Provide the (X, Y) coordinate of the cell's center where the given text is located.  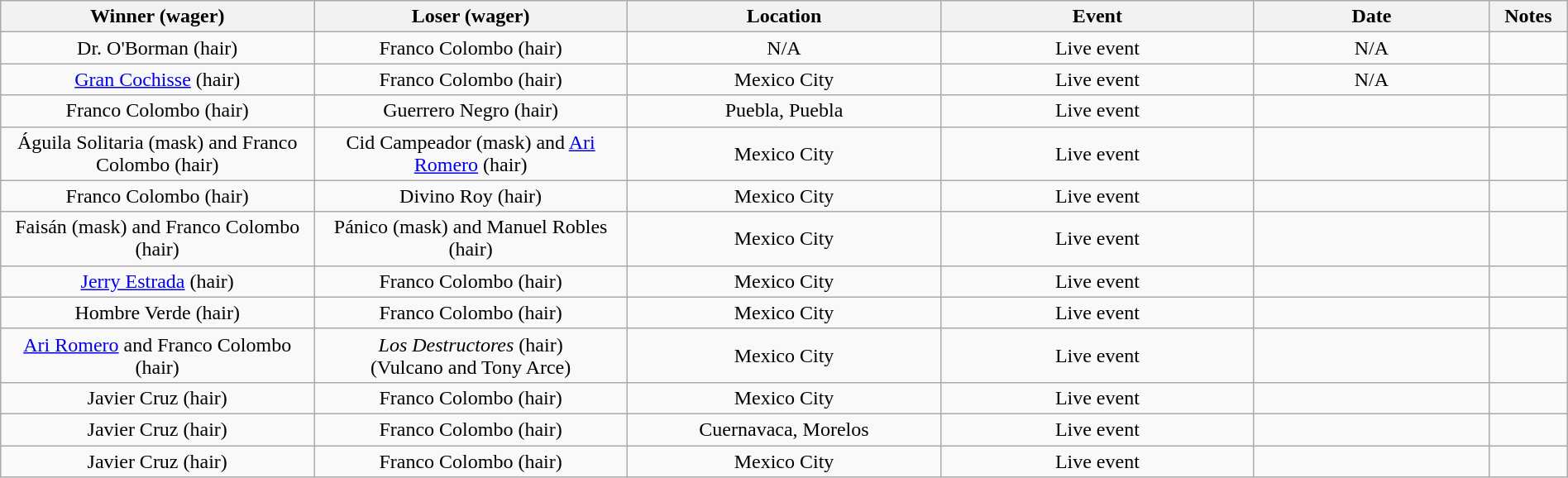
Águila Solitaria (mask) and Franco Colombo (hair) (157, 154)
Gran Cochisse (hair) (157, 79)
Location (784, 17)
Winner (wager) (157, 17)
Los Destructores (hair)(Vulcano and Tony Arce) (471, 356)
Loser (wager) (471, 17)
Ari Romero and Franco Colombo (hair) (157, 356)
Divino Roy (hair) (471, 196)
Notes (1528, 17)
Jerry Estrada (hair) (157, 281)
Dr. O'Borman (hair) (157, 48)
Cuernavaca, Morelos (784, 429)
Guerrero Negro (hair) (471, 111)
Event (1097, 17)
Faisán (mask) and Franco Colombo (hair) (157, 238)
Pánico (mask) and Manuel Robles (hair) (471, 238)
Cid Campeador (mask) and Ari Romero (hair) (471, 154)
Hombre Verde (hair) (157, 313)
Puebla, Puebla (784, 111)
Date (1371, 17)
